Identify which cell holds the provided text, then report its (x, y) central coordinate. 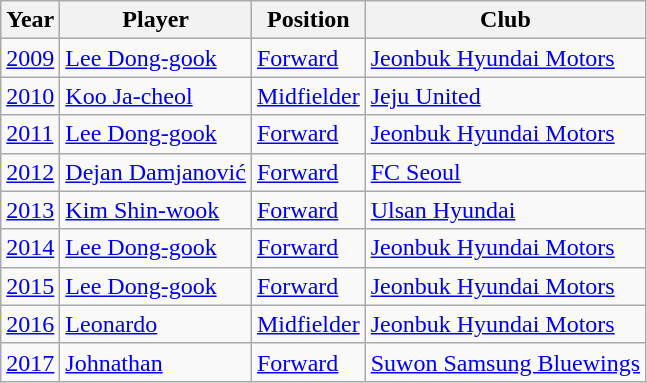
Koo Ja-cheol (156, 96)
2013 (30, 210)
2015 (30, 286)
2014 (30, 248)
2012 (30, 172)
Kim Shin-wook (156, 210)
Leonardo (156, 324)
FC Seoul (505, 172)
Position (308, 20)
Year (30, 20)
Player (156, 20)
Johnathan (156, 362)
Club (505, 20)
2017 (30, 362)
Suwon Samsung Bluewings (505, 362)
2009 (30, 58)
2010 (30, 96)
Ulsan Hyundai (505, 210)
Jeju United (505, 96)
Dejan Damjanović (156, 172)
2011 (30, 134)
2016 (30, 324)
